Determine the (X, Y) coordinate at the center of the cell enclosing the given text.  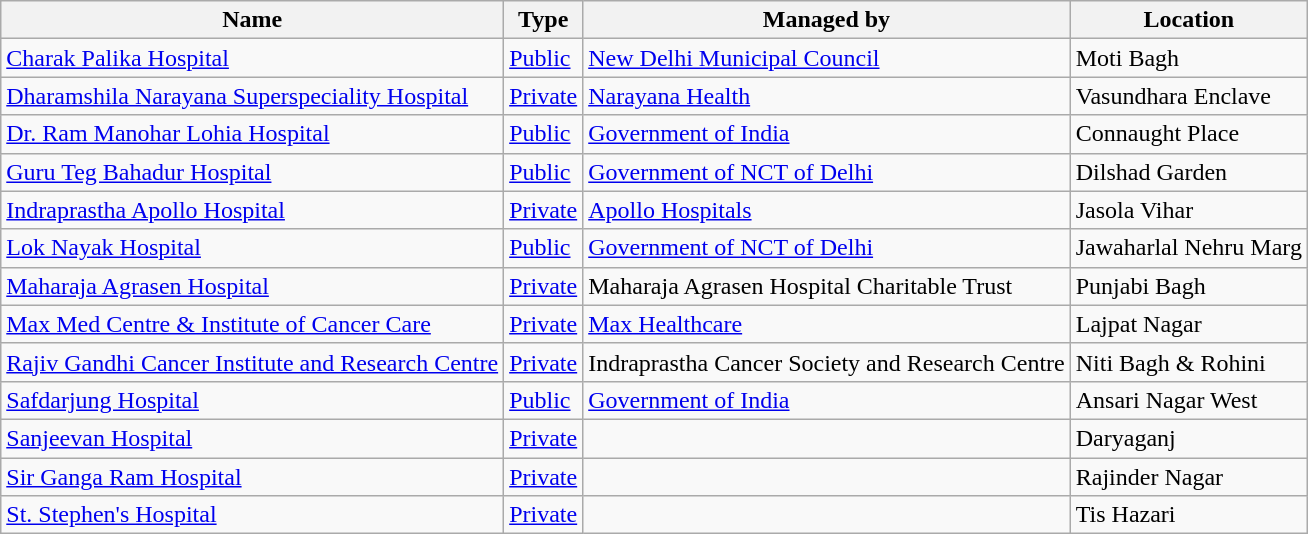
Apollo Hospitals (827, 210)
New Delhi Municipal Council (827, 58)
Managed by (827, 20)
Daryaganj (1188, 438)
Rajiv Gandhi Cancer Institute and Research Centre (252, 362)
Jasola Vihar (1188, 210)
Sir Ganga Ram Hospital (252, 477)
Safdarjung Hospital (252, 400)
Location (1188, 20)
Tis Hazari (1188, 515)
Dilshad Garden (1188, 172)
Indraprastha Cancer Society and Research Centre (827, 362)
Dr. Ram Manohar Lohia Hospital (252, 134)
Lok Nayak Hospital (252, 248)
St. Stephen's Hospital (252, 515)
Indraprastha Apollo Hospital (252, 210)
Rajinder Nagar (1188, 477)
Sanjeevan Hospital (252, 438)
Guru Teg Bahadur Hospital (252, 172)
Moti Bagh (1188, 58)
Max Healthcare (827, 324)
Jawaharlal Nehru Marg (1188, 248)
Connaught Place (1188, 134)
Charak Palika Hospital (252, 58)
Type (544, 20)
Niti Bagh & Rohini (1188, 362)
Narayana Health (827, 96)
Maharaja Agrasen Hospital (252, 286)
Maharaja Agrasen Hospital Charitable Trust (827, 286)
Ansari Nagar West (1188, 400)
Vasundhara Enclave (1188, 96)
Max Med Centre & Institute of Cancer Care (252, 324)
Lajpat Nagar (1188, 324)
Dharamshila Narayana Superspeciality Hospital (252, 96)
Name (252, 20)
Punjabi Bagh (1188, 286)
